Detect which cell encompasses the target text, then output its (x, y) center coordinate. 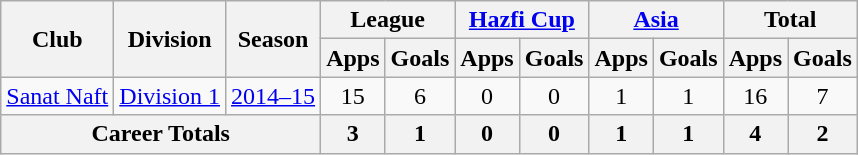
3 (353, 134)
Career Totals (161, 134)
League (388, 20)
7 (823, 96)
Asia (656, 20)
16 (755, 96)
2014–15 (274, 96)
2 (823, 134)
15 (353, 96)
4 (755, 134)
6 (420, 96)
Club (58, 39)
Hazfi Cup (522, 20)
Total (790, 20)
Season (274, 39)
Sanat Naft (58, 96)
Division 1 (170, 96)
Division (170, 39)
